From the cell containing the given text, extract its center point as (X, Y) coordinate. 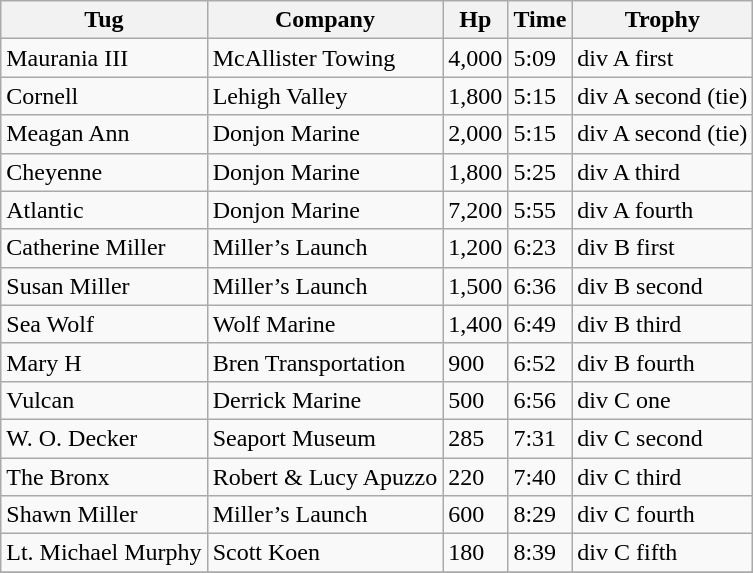
Meagan Ann (104, 134)
Robert & Lucy Apuzzo (325, 477)
Susan Miller (104, 286)
div C one (662, 400)
7:40 (540, 477)
2,000 (476, 134)
180 (476, 553)
600 (476, 515)
Catherine Miller (104, 248)
div B second (662, 286)
1,400 (476, 324)
W. O. Decker (104, 438)
Lehigh Valley (325, 96)
Scott Koen (325, 553)
Trophy (662, 20)
8:29 (540, 515)
6:23 (540, 248)
Company (325, 20)
div A fourth (662, 210)
6:52 (540, 362)
Lt. Michael Murphy (104, 553)
Shawn Miller (104, 515)
6:36 (540, 286)
div C third (662, 477)
div C fourth (662, 515)
7,200 (476, 210)
500 (476, 400)
div A third (662, 172)
900 (476, 362)
1,500 (476, 286)
Seaport Museum (325, 438)
div C fifth (662, 553)
1,200 (476, 248)
Mary H (104, 362)
The Bronx (104, 477)
5:55 (540, 210)
220 (476, 477)
div B first (662, 248)
4,000 (476, 58)
Tug (104, 20)
5:25 (540, 172)
Sea Wolf (104, 324)
Time (540, 20)
Bren Transportation (325, 362)
285 (476, 438)
Hp (476, 20)
6:49 (540, 324)
6:56 (540, 400)
Atlantic (104, 210)
div B third (662, 324)
Cornell (104, 96)
Wolf Marine (325, 324)
7:31 (540, 438)
McAllister Towing (325, 58)
div A first (662, 58)
div C second (662, 438)
Derrick Marine (325, 400)
Maurania III (104, 58)
5:09 (540, 58)
8:39 (540, 553)
Vulcan (104, 400)
Cheyenne (104, 172)
div B fourth (662, 362)
